For the text-containing cell, return its midpoint in (X, Y) coordinate format. 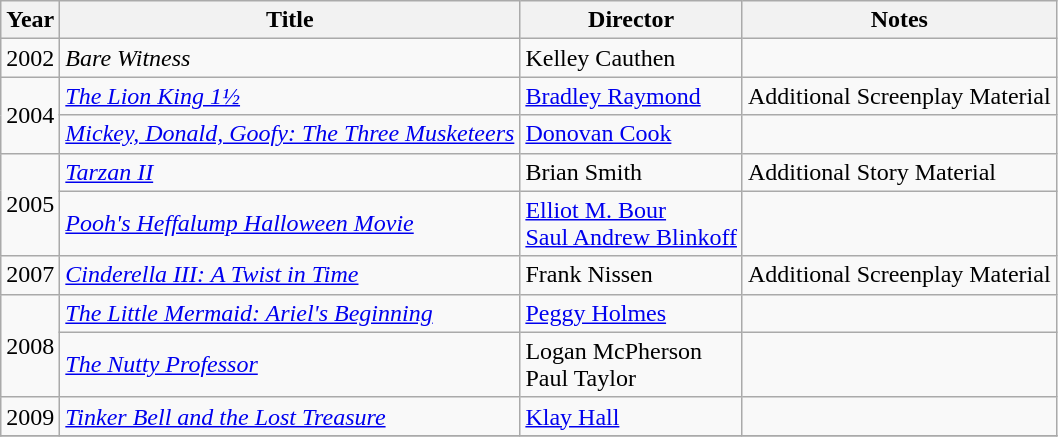
The Lion King 1½ (290, 96)
2009 (30, 416)
Tinker Bell and the Lost Treasure (290, 416)
Bare Witness (290, 58)
Donovan Cook (632, 134)
The Little Mermaid: Ariel's Beginning (290, 313)
Frank Nissen (632, 275)
Year (30, 20)
Logan McPhersonPaul Taylor (632, 364)
Pooh's Heffalump Halloween Movie (290, 224)
2008 (30, 346)
Klay Hall (632, 416)
Peggy Holmes (632, 313)
Tarzan II (290, 172)
Elliot M. BourSaul Andrew Blinkoff (632, 224)
Cinderella III: A Twist in Time (290, 275)
Brian Smith (632, 172)
Additional Story Material (899, 172)
2005 (30, 204)
Title (290, 20)
Director (632, 20)
Notes (899, 20)
Kelley Cauthen (632, 58)
2002 (30, 58)
The Nutty Professor (290, 364)
2004 (30, 115)
Mickey, Donald, Goofy: The Three Musketeers (290, 134)
Bradley Raymond (632, 96)
2007 (30, 275)
